Identify which cell holds the provided text, then report its (x, y) central coordinate. 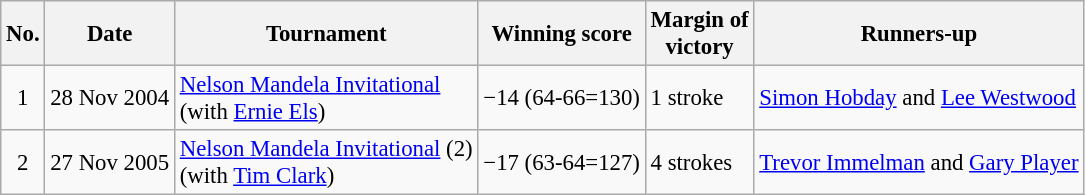
−14 (64-66=130) (562, 98)
Simon Hobday and Lee Westwood (919, 98)
No. (23, 34)
Margin ofvictory (700, 34)
1 (23, 98)
2 (23, 162)
Trevor Immelman and Gary Player (919, 162)
1 stroke (700, 98)
Runners-up (919, 34)
Nelson Mandela Invitational (2)(with Tim Clark) (326, 162)
4 strokes (700, 162)
Date (110, 34)
27 Nov 2005 (110, 162)
28 Nov 2004 (110, 98)
Winning score (562, 34)
−17 (63-64=127) (562, 162)
Tournament (326, 34)
Nelson Mandela Invitational(with Ernie Els) (326, 98)
